Determine the (x, y) coordinate at the center of the cell enclosing the given text.  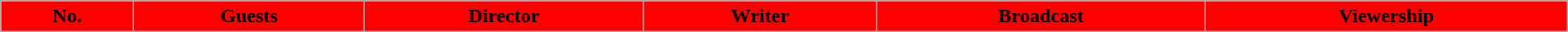
Director (504, 16)
Viewership (1387, 16)
No. (68, 16)
Broadcast (1041, 16)
Writer (760, 16)
Guests (250, 16)
